Find where the given text appears and provide that cell's center as (x, y) coordinate. 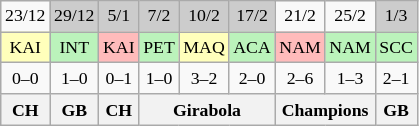
0–1 (119, 78)
Champions (325, 110)
0–0 (26, 78)
SCC (396, 48)
1/3 (396, 16)
7/2 (159, 16)
2–1 (396, 78)
MAQ (204, 48)
5/1 (119, 16)
17/2 (252, 16)
3–2 (204, 78)
1–3 (350, 78)
21/2 (300, 16)
25/2 (350, 16)
29/12 (74, 16)
2–0 (252, 78)
Girabola (207, 110)
PET (159, 48)
ACA (252, 48)
10/2 (204, 16)
23/12 (26, 16)
INT (74, 48)
2–6 (300, 78)
